From the cell containing the given text, extract its center point as [x, y] coordinate. 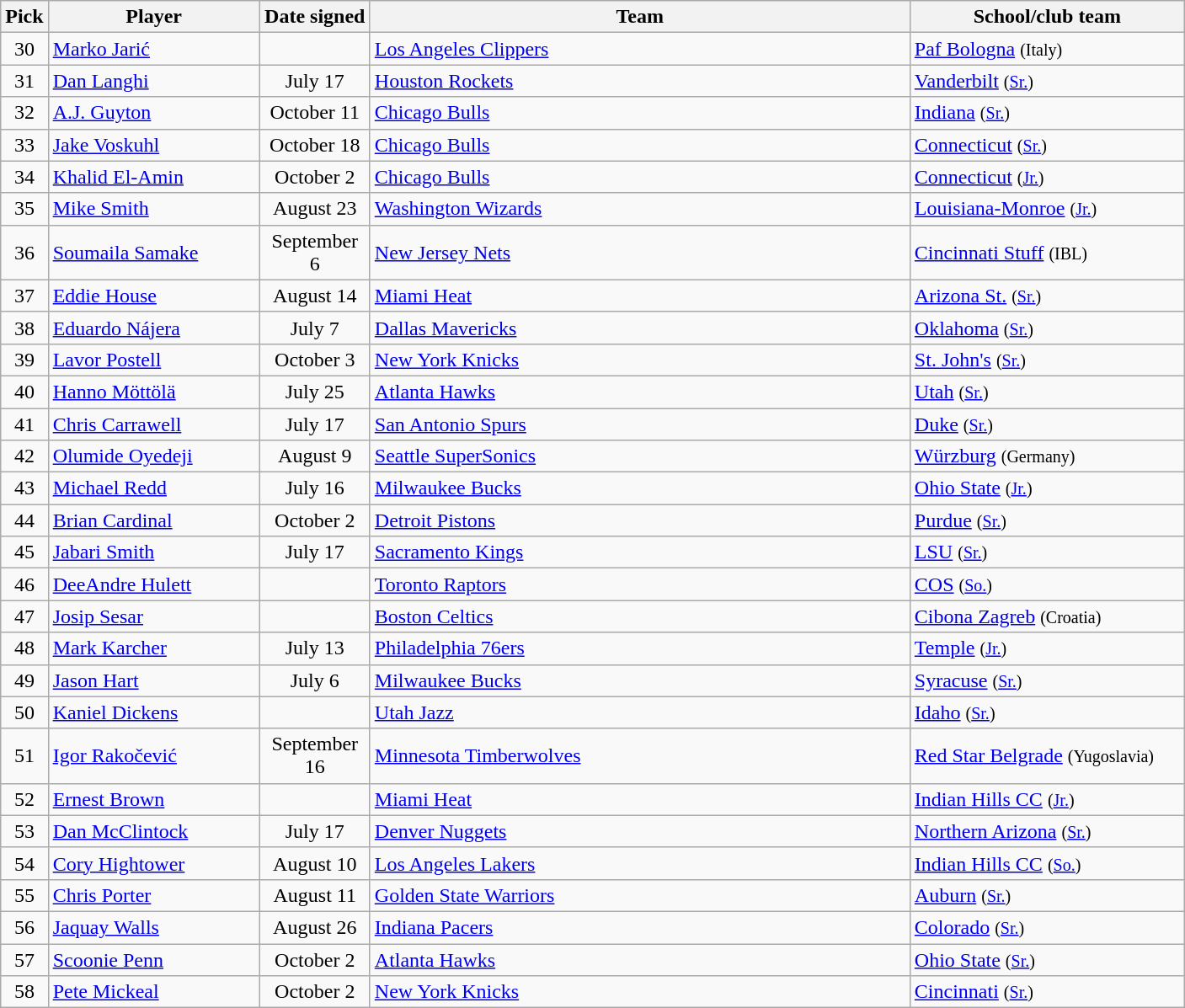
Jaquay Walls [153, 927]
Vanderbilt (Sr.) [1047, 81]
Boston Celtics [640, 616]
Dan Langhi [153, 81]
Oklahoma (Sr.) [1047, 328]
35 [24, 209]
50 [24, 712]
48 [24, 648]
40 [24, 392]
44 [24, 520]
Indiana (Sr.) [1047, 113]
49 [24, 680]
October 3 [315, 360]
Dallas Mavericks [640, 328]
Igor Rakočević [153, 756]
55 [24, 895]
July 7 [315, 328]
54 [24, 863]
Los Angeles Lakers [640, 863]
58 [24, 992]
Cibona Zagreb (Croatia) [1047, 616]
56 [24, 927]
36 [24, 253]
45 [24, 552]
Louisiana-Monroe (Jr.) [1047, 209]
Mark Karcher [153, 648]
Syracuse (Sr.) [1047, 680]
46 [24, 584]
Utah Jazz [640, 712]
Indian Hills CC (Jr.) [1047, 799]
Golden State Warriors [640, 895]
Pick [24, 17]
July 13 [315, 648]
LSU (Sr.) [1047, 552]
August 26 [315, 927]
Duke (Sr.) [1047, 424]
Kaniel Dickens [153, 712]
Brian Cardinal [153, 520]
Player [153, 17]
School/club team [1047, 17]
Olumide Oyedeji [153, 456]
Team [640, 17]
34 [24, 177]
Seattle SuperSonics [640, 456]
31 [24, 81]
Indian Hills CC (So.) [1047, 863]
Ohio State (Jr.) [1047, 488]
Chris Carrawell [153, 424]
Colorado (Sr.) [1047, 927]
Denver Nuggets [640, 831]
53 [24, 831]
Paf Bologna (Italy) [1047, 49]
Scoonie Penn [153, 959]
Jason Hart [153, 680]
Cincinnati Stuff (IBL) [1047, 253]
Eduardo Nájera [153, 328]
Hanno Möttölä [153, 392]
Detroit Pistons [640, 520]
Temple (Jr.) [1047, 648]
New Jersey Nets [640, 253]
Ernest Brown [153, 799]
Auburn (Sr.) [1047, 895]
San Antonio Spurs [640, 424]
Lavor Postell [153, 360]
Los Angeles Clippers [640, 49]
38 [24, 328]
Würzburg (Germany) [1047, 456]
Connecticut (Sr.) [1047, 145]
Washington Wizards [640, 209]
30 [24, 49]
Jabari Smith [153, 552]
July 16 [315, 488]
Michael Redd [153, 488]
September 6 [315, 253]
Ohio State (Sr.) [1047, 959]
Purdue (Sr.) [1047, 520]
DeeAndre Hulett [153, 584]
Date signed [315, 17]
33 [24, 145]
51 [24, 756]
43 [24, 488]
August 9 [315, 456]
Northern Arizona (Sr.) [1047, 831]
42 [24, 456]
October 11 [315, 113]
A.J. Guyton [153, 113]
Utah (Sr.) [1047, 392]
Khalid El-Amin [153, 177]
Connecticut (Jr.) [1047, 177]
Dan McClintock [153, 831]
Josip Sesar [153, 616]
July 25 [315, 392]
47 [24, 616]
Minnesota Timberwolves [640, 756]
Idaho (Sr.) [1047, 712]
52 [24, 799]
41 [24, 424]
August 23 [315, 209]
37 [24, 296]
57 [24, 959]
August 14 [315, 296]
October 18 [315, 145]
Jake Voskuhl [153, 145]
Marko Jarić [153, 49]
Chris Porter [153, 895]
Soumaila Samake [153, 253]
August 11 [315, 895]
Cincinnati (Sr.) [1047, 992]
July 6 [315, 680]
Pete Mickeal [153, 992]
Red Star Belgrade (Yugoslavia) [1047, 756]
39 [24, 360]
Sacramento Kings [640, 552]
Indiana Pacers [640, 927]
Eddie House [153, 296]
Arizona St. (Sr.) [1047, 296]
Mike Smith [153, 209]
September 16 [315, 756]
Cory Hightower [153, 863]
32 [24, 113]
Toronto Raptors [640, 584]
August 10 [315, 863]
Philadelphia 76ers [640, 648]
St. John's (Sr.) [1047, 360]
COS (So.) [1047, 584]
Houston Rockets [640, 81]
